Scan for the cell matching the given text and deliver its [x, y] coordinate at center. 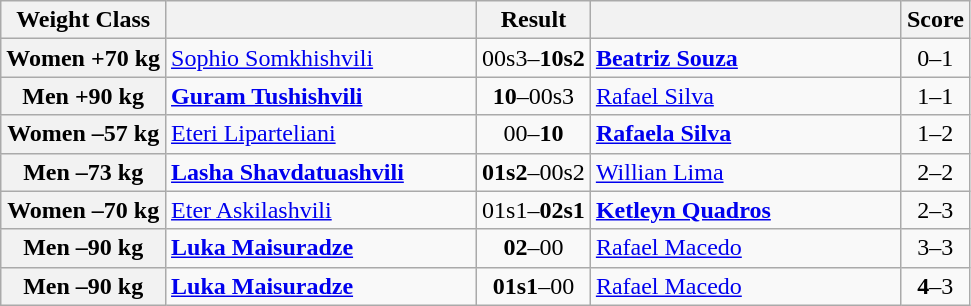
Willian Lima [746, 172]
01s1–02s1 [534, 210]
Rafael Silva [746, 96]
Women –70 kg [84, 210]
01s1–00 [534, 286]
01s2–00s2 [534, 172]
Score [935, 20]
Sophio Somkhishvili [322, 58]
2–3 [935, 210]
Men +90 kg [84, 96]
1–1 [935, 96]
0–1 [935, 58]
Result [534, 20]
00s3–10s2 [534, 58]
Guram Tushishvili [322, 96]
Women +70 kg [84, 58]
4–3 [935, 286]
Rafaela Silva [746, 134]
Women –57 kg [84, 134]
Eteri Liparteliani [322, 134]
Men –73 kg [84, 172]
Lasha Shavdatuashvili [322, 172]
1–2 [935, 134]
02–00 [534, 248]
Beatriz Souza [746, 58]
Eter Askilashvili [322, 210]
Weight Class [84, 20]
10–00s3 [534, 96]
2–2 [935, 172]
00–10 [534, 134]
Ketleyn Quadros [746, 210]
3–3 [935, 248]
